For the text-containing cell, return its midpoint in (x, y) coordinate format. 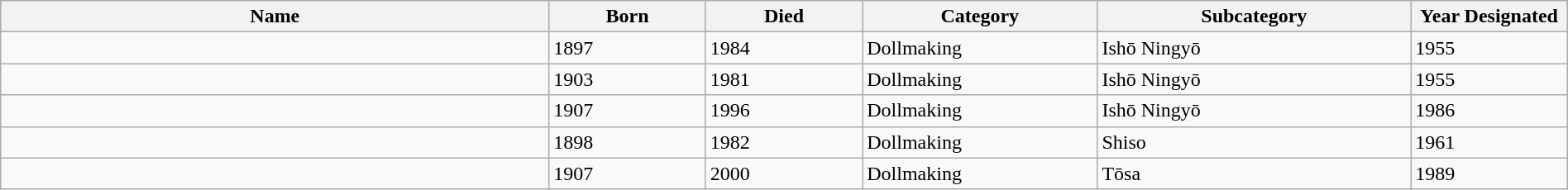
Name (275, 17)
Year Designated (1489, 17)
1903 (627, 79)
Subcategory (1254, 17)
Shiso (1254, 142)
Tōsa (1254, 173)
Died (784, 17)
1981 (784, 79)
1984 (784, 48)
1961 (1489, 142)
Born (627, 17)
2000 (784, 173)
1982 (784, 142)
1996 (784, 111)
Category (980, 17)
1986 (1489, 111)
1897 (627, 48)
1989 (1489, 173)
1898 (627, 142)
